For the text-containing cell, return its midpoint in [X, Y] coordinate format. 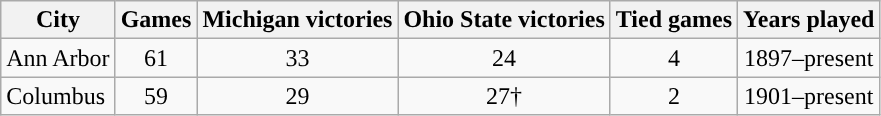
1897–present [809, 58]
2 [674, 96]
Years played [809, 20]
61 [156, 58]
Games [156, 20]
Tied games [674, 20]
Ann Arbor [58, 58]
1901–present [809, 96]
33 [298, 58]
Michigan victories [298, 20]
27† [504, 96]
Columbus [58, 96]
City [58, 20]
4 [674, 58]
Ohio State victories [504, 20]
24 [504, 58]
59 [156, 96]
29 [298, 96]
